Return (x, y) of the center of cell containing provided text 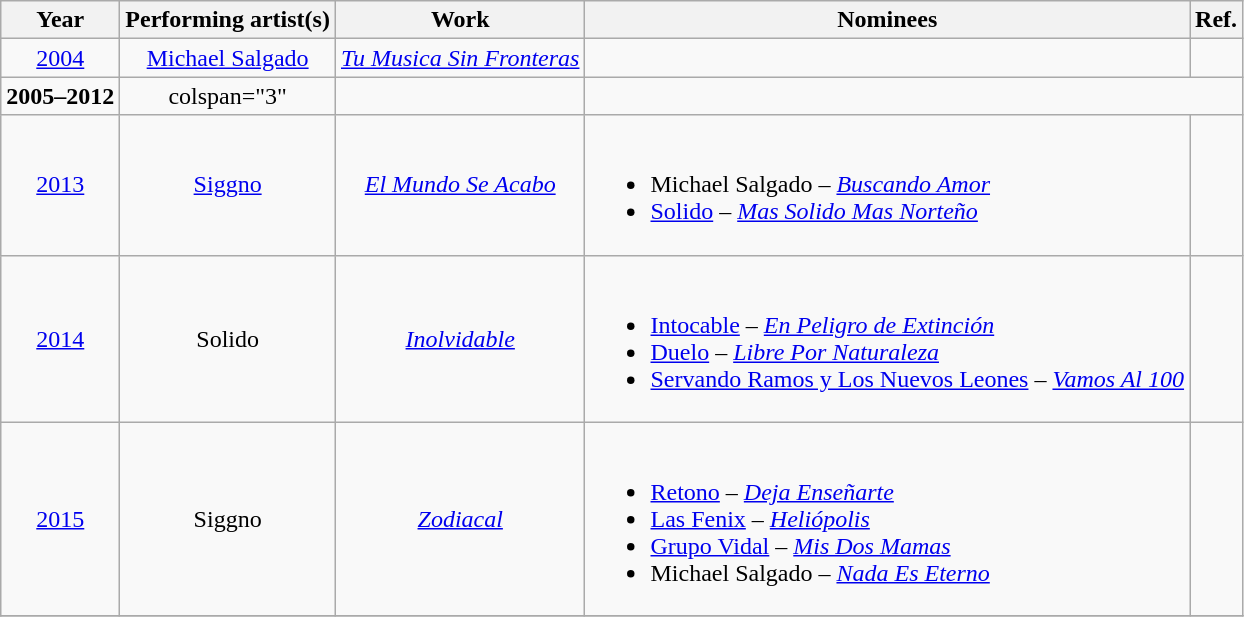
colspan="3" (228, 96)
El Mundo Se Acabo (460, 185)
Zodiacal (460, 519)
Michael Salgado (228, 58)
Inolvidable (460, 338)
2005–2012 (60, 96)
Year (60, 20)
Performing artist(s) (228, 20)
Tu Musica Sin Fronteras (460, 58)
Solido (228, 338)
Ref. (1216, 20)
Intocable – En Peligro de ExtinciónDuelo – Libre Por NaturalezaServando Ramos y Los Nuevos Leones – Vamos Al 100 (888, 338)
2014 (60, 338)
Retono – Deja EnseñarteLas Fenix – HeliópolisGrupo Vidal – Mis Dos MamasMichael Salgado – Nada Es Eterno (888, 519)
Work (460, 20)
Nominees (888, 20)
2004 (60, 58)
2013 (60, 185)
Michael Salgado – Buscando AmorSolido – Mas Solido Mas Norteño (888, 185)
2015 (60, 519)
